Find where the given text appears and provide that cell's center as (x, y) coordinate. 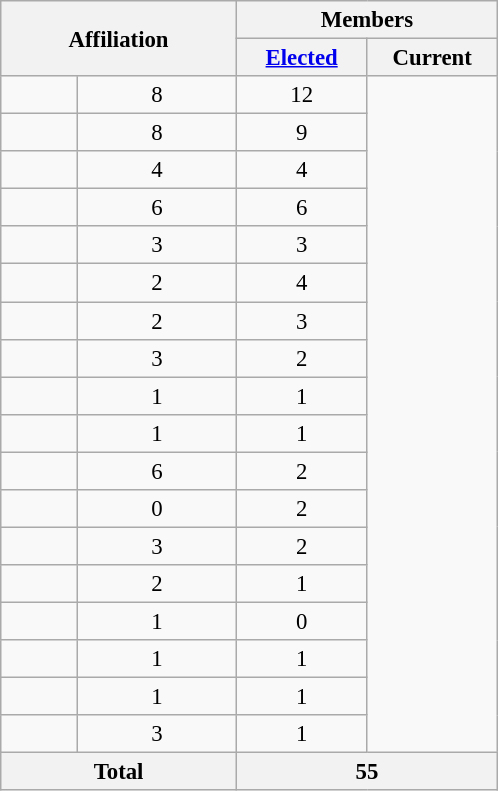
9 (302, 133)
12 (302, 95)
55 (366, 772)
Current (432, 58)
Total (119, 772)
Elected (302, 58)
Affiliation (119, 38)
Members (366, 20)
